Provide the [x, y] coordinate of the cell's center where the given text is located.  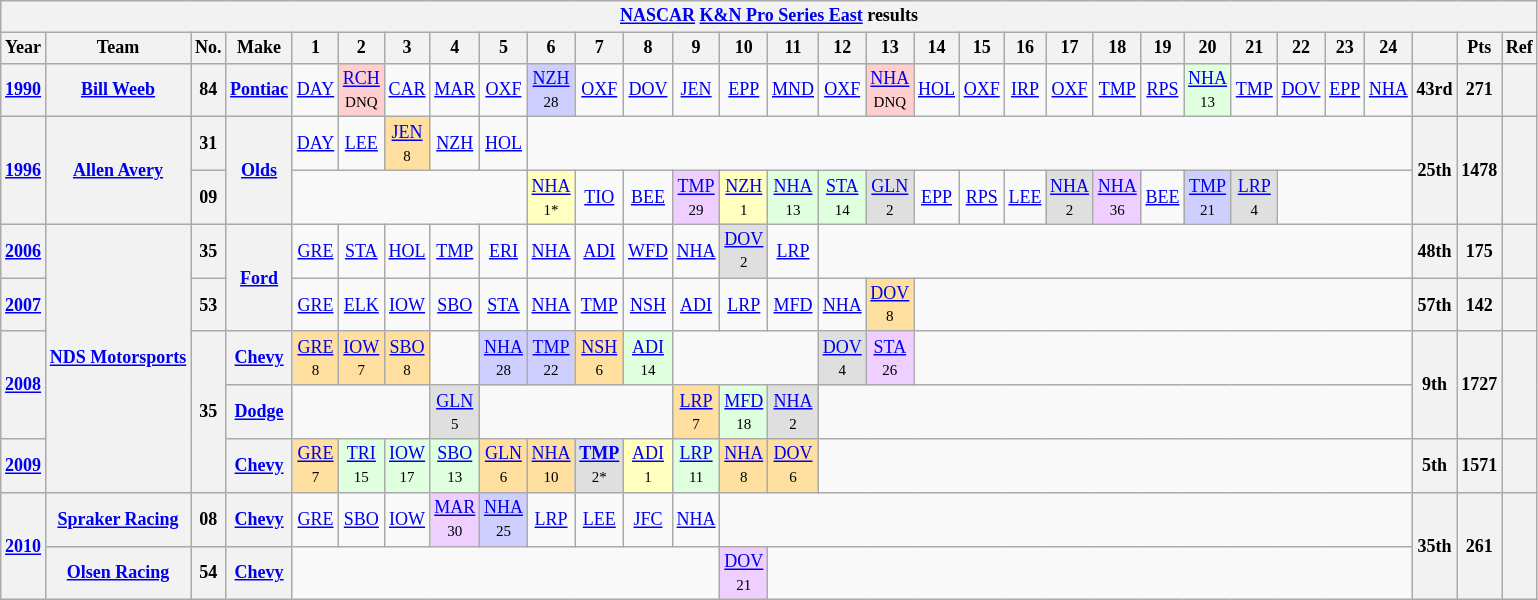
GLN6 [504, 466]
2 [361, 48]
DOV6 [794, 466]
18 [1117, 48]
DOV4 [842, 358]
43rd [1434, 90]
Dodge [260, 412]
WFD [648, 251]
175 [1480, 251]
MAR [455, 90]
Ford [260, 278]
5th [1434, 466]
JEN8 [407, 144]
LRP11 [696, 466]
ELK [361, 305]
No. [208, 48]
LRP4 [1254, 197]
1727 [1480, 384]
TMP29 [696, 197]
1 [315, 48]
NHA10 [551, 466]
GLN2 [890, 197]
GRE8 [315, 358]
Year [24, 48]
CAR [407, 90]
261 [1480, 546]
TMP2* [600, 466]
Spraker Racing [118, 519]
GLN5 [455, 412]
RCHDNQ [361, 90]
24 [1389, 48]
2007 [24, 305]
9th [1434, 384]
57th [1434, 305]
IOW17 [407, 466]
17 [1070, 48]
2008 [24, 384]
TMP22 [551, 358]
13 [890, 48]
25th [1434, 170]
2006 [24, 251]
12 [842, 48]
20 [1208, 48]
STA14 [842, 197]
14 [937, 48]
ADI14 [648, 358]
Bill Weeb [118, 90]
2009 [24, 466]
08 [208, 519]
Olsen Racing [118, 573]
NHA36 [1117, 197]
JEN [696, 90]
GRE7 [315, 466]
IRP [1025, 90]
21 [1254, 48]
NSH [648, 305]
53 [208, 305]
3 [407, 48]
NHA8 [744, 466]
1990 [24, 90]
1478 [1480, 170]
2010 [24, 546]
NSH6 [600, 358]
19 [1162, 48]
TRI15 [361, 466]
15 [982, 48]
84 [208, 90]
NDS Motorsports [118, 358]
NZH [455, 144]
4 [455, 48]
Make [260, 48]
48th [1434, 251]
NASCAR K&N Pro Series East results [769, 16]
5 [504, 48]
DOV8 [890, 305]
STA26 [890, 358]
23 [1345, 48]
NHA28 [504, 358]
31 [208, 144]
16 [1025, 48]
8 [648, 48]
Pts [1480, 48]
Team [118, 48]
MFD18 [744, 412]
TMP21 [1208, 197]
6 [551, 48]
LRP7 [696, 412]
Allen Avery [118, 170]
22 [1301, 48]
1571 [1480, 466]
ADI1 [648, 466]
10 [744, 48]
DOV2 [744, 251]
JFC [648, 519]
ERI [504, 251]
9 [696, 48]
DOV21 [744, 573]
MAR30 [455, 519]
SBO13 [455, 466]
NZH1 [744, 197]
11 [794, 48]
35th [1434, 546]
SBO8 [407, 358]
MFD [794, 305]
NZH28 [551, 90]
1996 [24, 170]
Olds [260, 170]
MND [794, 90]
NHA25 [504, 519]
7 [600, 48]
NHADNQ [890, 90]
54 [208, 573]
IOW7 [361, 358]
Ref [1520, 48]
Pontiac [260, 90]
TIO [600, 197]
271 [1480, 90]
NHA1* [551, 197]
09 [208, 197]
142 [1480, 305]
